Return [X, Y] of the center of cell containing provided text 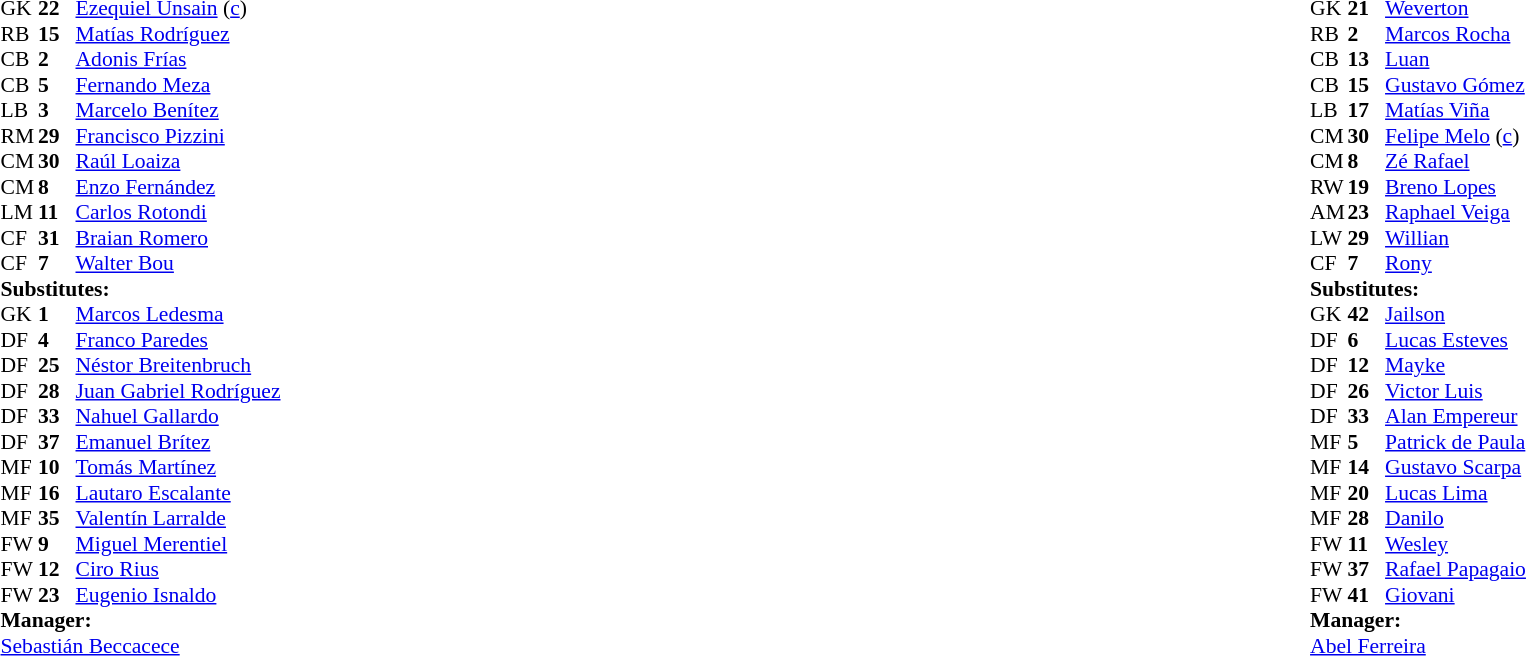
Alan Empereur [1456, 417]
Breno Lopes [1456, 187]
26 [1367, 391]
Jailson [1456, 315]
9 [57, 544]
Rafael Papagaio [1456, 569]
Juan Gabriel Rodríguez [178, 391]
35 [57, 519]
6 [1367, 340]
Lucas Esteves [1456, 340]
19 [1367, 187]
Miguel Merentiel [178, 544]
Rony [1456, 263]
Luan [1456, 59]
Ciro Rius [178, 569]
Marcos Ledesma [178, 315]
1 [57, 315]
41 [1367, 595]
Braian Romero [178, 238]
10 [57, 467]
Matías Viña [1456, 111]
Valentín Larralde [178, 519]
31 [57, 238]
Tomás Martínez [178, 467]
Eugenio Isnaldo [178, 595]
Giovani [1456, 595]
LW [1329, 238]
4 [57, 340]
RW [1329, 187]
Mayke [1456, 365]
Carlos Rotondi [178, 213]
16 [57, 493]
17 [1367, 111]
Marcos Rocha [1456, 34]
Raúl Loaiza [178, 161]
Willian [1456, 238]
25 [57, 365]
Walter Bou [178, 263]
Nahuel Gallardo [178, 417]
Néstor Breitenbruch [178, 365]
Francisco Pizzini [178, 136]
Enzo Fernández [178, 187]
AM [1329, 213]
LM [19, 213]
Danilo [1456, 519]
14 [1367, 467]
42 [1367, 315]
Lautaro Escalante [178, 493]
Franco Paredes [178, 340]
Fernando Meza [178, 85]
Victor Luis [1456, 391]
Gustavo Gómez [1456, 85]
Gustavo Scarpa [1456, 467]
Wesley [1456, 544]
Marcelo Benítez [178, 111]
Patrick de Paula [1456, 442]
13 [1367, 59]
Zé Rafael [1456, 161]
Felipe Melo (c) [1456, 136]
Emanuel Brítez [178, 442]
Lucas Lima [1456, 493]
3 [57, 111]
Adonis Frías [178, 59]
Matías Rodríguez [178, 34]
RM [19, 136]
Raphael Veiga [1456, 213]
20 [1367, 493]
